Provide the (X, Y) coordinate of the cell's center where the given text is located.  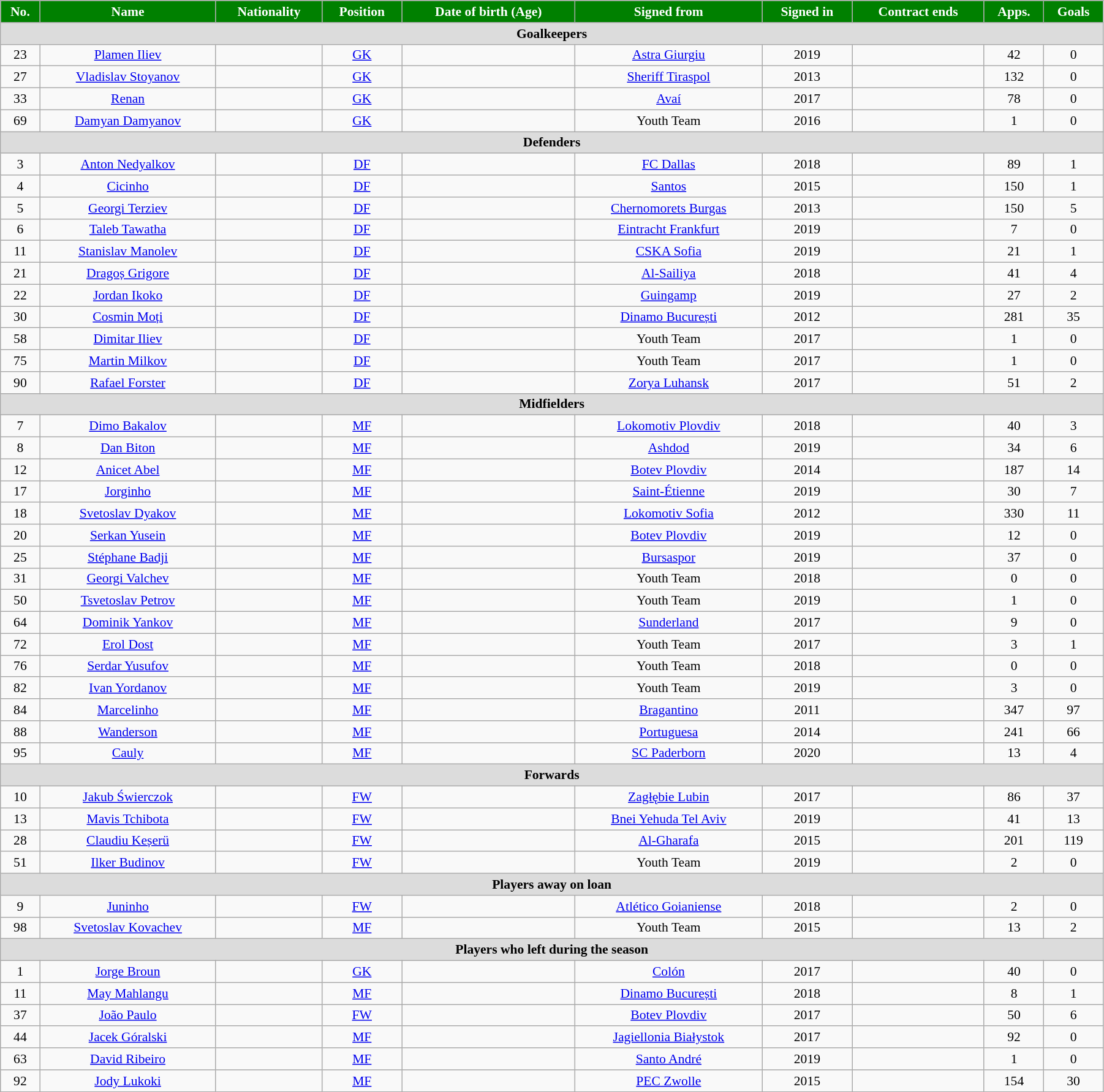
28 (20, 841)
Jacek Góralski (127, 1037)
35 (1073, 317)
Ivan Yordanov (127, 688)
Jakub Świerczok (127, 797)
Dragoș Grigore (127, 274)
Ilker Budinov (127, 863)
Stanislav Manolev (127, 252)
66 (1073, 732)
132 (1014, 77)
64 (20, 623)
330 (1014, 514)
25 (20, 557)
Avaí (669, 99)
Jagiellonia Białystok (669, 1037)
75 (20, 361)
PEC Zwolle (669, 1081)
Eintracht Frankfurt (669, 230)
2016 (807, 121)
Santos (669, 186)
Dimo Bakalov (127, 426)
David Ribeiro (127, 1059)
Zagłębie Lubin (669, 797)
No. (20, 12)
Rafael Forster (127, 383)
Midfielders (552, 404)
Al-Gharafa (669, 841)
58 (20, 339)
FC Dallas (669, 165)
97 (1073, 710)
Defenders (552, 143)
Al-Sailiya (669, 274)
Vladislav Stoyanov (127, 77)
Goalkeepers (552, 34)
281 (1014, 317)
Cicinho (127, 186)
Renan (127, 99)
2011 (807, 710)
241 (1014, 732)
Lokomotiv Plovdiv (669, 426)
88 (20, 732)
98 (20, 928)
44 (20, 1037)
Juninho (127, 906)
14 (1073, 470)
90 (20, 383)
Atlético Goianiense (669, 906)
Nationality (269, 12)
Contract ends (918, 12)
Position (362, 12)
Damyan Damyanov (127, 121)
95 (20, 753)
10 (20, 797)
69 (20, 121)
Martin Milkov (127, 361)
Colón (669, 972)
72 (20, 644)
2020 (807, 753)
Dan Biton (127, 448)
Saint-Étienne (669, 492)
Serdar Yusufov (127, 666)
Sunderland (669, 623)
Wanderson (127, 732)
Chernomorets Burgas (669, 208)
Georgi Terziev (127, 208)
SC Paderborn (669, 753)
CSKA Sofia (669, 252)
Stéphane Badji (127, 557)
78 (1014, 99)
Bnei Yehuda Tel Aviv (669, 819)
17 (20, 492)
42 (1014, 55)
33 (20, 99)
Anicet Abel (127, 470)
Players away on loan (552, 884)
Zorya Luhansk (669, 383)
154 (1014, 1081)
23 (20, 55)
Portuguesa (669, 732)
31 (20, 579)
34 (1014, 448)
Tsvetoslav Petrov (127, 601)
Players who left during the season (552, 950)
84 (20, 710)
63 (20, 1059)
Signed in (807, 12)
Apps. (1014, 12)
Signed from (669, 12)
Cauly (127, 753)
Erol Dost (127, 644)
Astra Giurgiu (669, 55)
Plamen Iliev (127, 55)
Forwards (552, 775)
86 (1014, 797)
Anton Nedyalkov (127, 165)
Bursaspor (669, 557)
Jordan Ikoko (127, 295)
89 (1014, 165)
Georgi Valchev (127, 579)
Svetoslav Dyakov (127, 514)
347 (1014, 710)
187 (1014, 470)
Goals (1073, 12)
Jorge Broun (127, 972)
Mavis Tchibota (127, 819)
18 (20, 514)
Svetoslav Kovachev (127, 928)
Marcelinho (127, 710)
Bragantino (669, 710)
22 (20, 295)
Santo André (669, 1059)
Date of birth (Age) (489, 12)
119 (1073, 841)
Guingamp (669, 295)
Dimitar Iliev (127, 339)
May Mahlangu (127, 993)
20 (20, 535)
Ashdod (669, 448)
Dominik Yankov (127, 623)
Serkan Yusein (127, 535)
82 (20, 688)
Jody Lukoki (127, 1081)
João Paulo (127, 1015)
Cosmin Moți (127, 317)
Taleb Tawatha (127, 230)
Name (127, 12)
Sheriff Tiraspol (669, 77)
Claudiu Keșerü (127, 841)
Lokomotiv Sofia (669, 514)
76 (20, 666)
201 (1014, 841)
Jorginho (127, 492)
